Locate the cell with the specified text and output its (x, y) center coordinate. 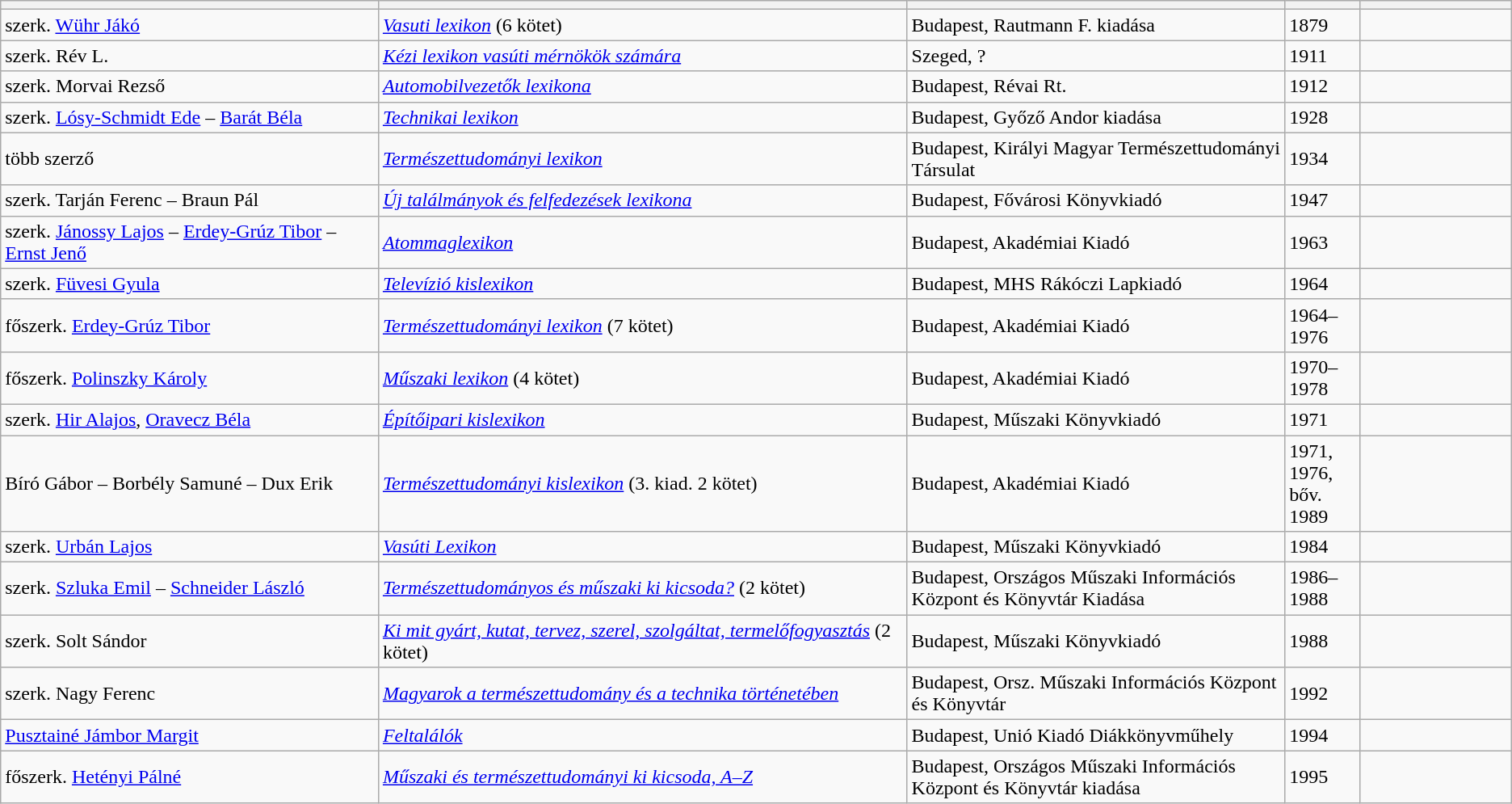
Építőipari kislexikon (643, 419)
szerk. Solt Sándor (190, 642)
Budapest, Rautmann F. kiadása (1096, 25)
1992 (1323, 693)
Automobilvezetők lexikona (643, 86)
szerk. Rév L. (190, 56)
Technikai lexikon (643, 117)
Ki mit gyárt, kutat, tervez, szerel, szolgáltat, termelőfogyasztás (2 kötet) (643, 642)
Természettudományos és műszaki ki kicsoda? (2 kötet) (643, 588)
1994 (1323, 735)
1964–1976 (1323, 325)
Budapest, MHS Rákóczi Lapkiadó (1096, 284)
szerk. Jánossy Lajos – Erdey-Grúz Tibor – Ernst Jenő (190, 242)
1911 (1323, 56)
1934 (1323, 158)
Természettudományi kislexikon (3. kiad. 2 kötet) (643, 483)
Budapest, Királyi Magyar Természettudományi Társulat (1096, 158)
1984 (1323, 547)
Pusztainé Jámbor Margit (190, 735)
szerk. Wühr Jákó (190, 25)
1970–1978 (1323, 378)
1947 (1323, 200)
szerk. Lósy-Schmidt Ede – Barát Béla (190, 117)
1971, 1976, bőv. 1989 (1323, 483)
szerk. Szluka Emil – Schneider László (190, 588)
Feltalálók (643, 735)
Budapest, Révai Rt. (1096, 86)
Műszaki és természettudományi ki kicsoda, A–Z (643, 777)
Vasúti Lexikon (643, 547)
Budapest, Fővárosi Könyvkiadó (1096, 200)
Budapest, Győző Andor kiadása (1096, 117)
Televízió kislexikon (643, 284)
1912 (1323, 86)
1964 (1323, 284)
1963 (1323, 242)
Budapest, Unió Kiadó Diákkönyvműhely (1096, 735)
szerk. Tarján Ferenc – Braun Pál (190, 200)
Bíró Gábor – Borbély Samuné – Dux Erik (190, 483)
1995 (1323, 777)
Szeged, ? (1096, 56)
főszerk. Hetényi Pálné (190, 777)
Magyarok a természettudomány és a technika történetében (643, 693)
Budapest, Orsz. Műszaki Információs Központ és Könyvtár (1096, 693)
szerk. Morvai Rezső (190, 86)
szerk. Hir Alajos, Oravecz Béla (190, 419)
1986–1988 (1323, 588)
Budapest, Országos Műszaki Információs Központ és Könyvtár kiadása (1096, 777)
1928 (1323, 117)
Atommaglexikon (643, 242)
1879 (1323, 25)
szerk. Füvesi Gyula (190, 284)
Új találmányok és felfedezések lexikona (643, 200)
Kézi lexikon vasúti mérnökök számára (643, 56)
Műszaki lexikon (4 kötet) (643, 378)
1988 (1323, 642)
1971 (1323, 419)
több szerző (190, 158)
főszerk. Polinszky Károly (190, 378)
szerk. Urbán Lajos (190, 547)
Természettudományi lexikon (643, 158)
szerk. Nagy Ferenc (190, 693)
Vasuti lexikon (6 kötet) (643, 25)
Budapest, Országos Műszaki Információs Központ és Könyvtár Kiadása (1096, 588)
Természettudományi lexikon (7 kötet) (643, 325)
főszerk. Erdey-Grúz Tibor (190, 325)
